Locate the cell with the specified text and output its [X, Y] center coordinate. 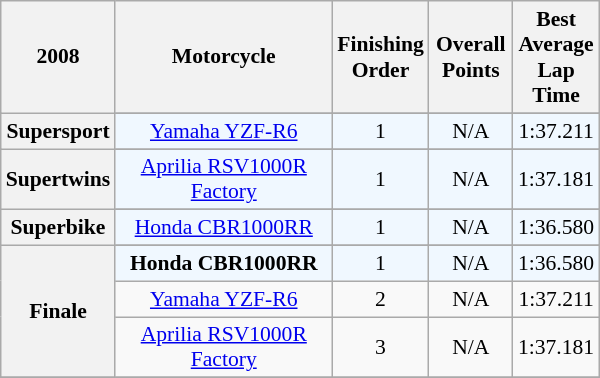
Overall Points [471, 57]
Finale [58, 312]
3 [380, 348]
Supertwins [58, 180]
Finishing Order [380, 57]
2 [380, 299]
Supersport [58, 131]
Superbike [58, 228]
Motorcycle [224, 57]
Best Average Lap Time [556, 57]
2008 [58, 57]
